Pinpoint the cell where the given text exists, returning its [x, y] midpoint coordinate. 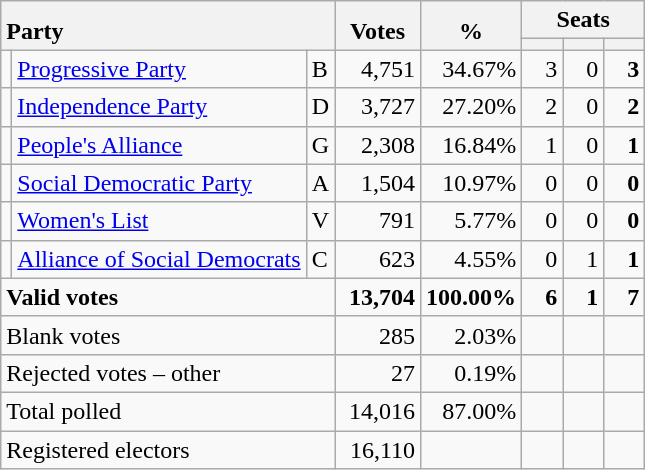
People's Alliance [159, 145]
Party [168, 26]
Alliance of Social Democrats [159, 259]
7 [624, 297]
623 [378, 259]
B [320, 69]
285 [378, 335]
Total polled [168, 411]
2.03% [472, 335]
Blank votes [168, 335]
3,727 [378, 107]
Votes [378, 26]
13,704 [378, 297]
4,751 [378, 69]
27 [378, 373]
C [320, 259]
% [472, 26]
V [320, 221]
10.97% [472, 183]
6 [542, 297]
Rejected votes – other [168, 373]
G [320, 145]
87.00% [472, 411]
Seats [584, 20]
0.19% [472, 373]
Women's List [159, 221]
A [320, 183]
D [320, 107]
791 [378, 221]
100.00% [472, 297]
27.20% [472, 107]
2,308 [378, 145]
1,504 [378, 183]
Independence Party [159, 107]
16.84% [472, 145]
Progressive Party [159, 69]
16,110 [378, 449]
4.55% [472, 259]
Valid votes [168, 297]
34.67% [472, 69]
Social Democratic Party [159, 183]
Registered electors [168, 449]
5.77% [472, 221]
14,016 [378, 411]
